Return [x, y] of the center of cell containing provided text 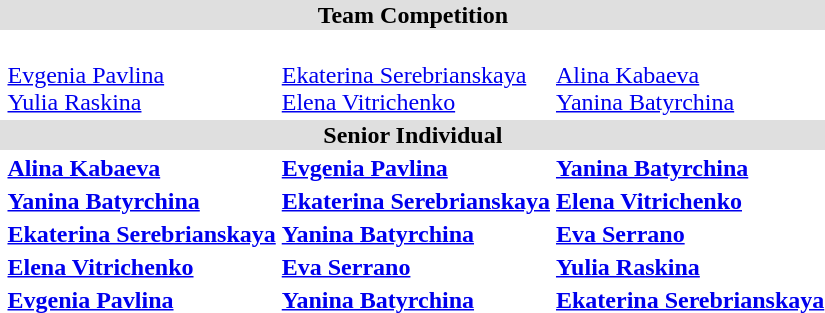
Yulia Raskina [690, 267]
Alina Kabaeva [142, 168]
Alina KabaevaYanina Batyrchina [690, 75]
Ekaterina SerebrianskayaElena Vitrichenko [416, 75]
Evgenia PavlinaYulia Raskina [142, 75]
Evgenia Pavlina [416, 168]
